Extract the (x, y) coordinate from the center of the cell holding the provided text.  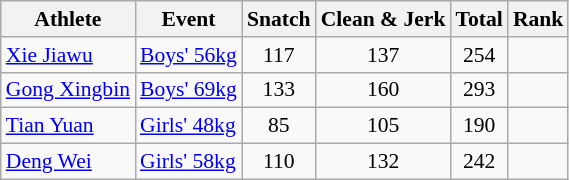
190 (480, 126)
Athlete (68, 19)
132 (384, 162)
242 (480, 162)
Boys' 69kg (188, 90)
Snatch (279, 19)
117 (279, 55)
Tian Yuan (68, 126)
Girls' 48kg (188, 126)
110 (279, 162)
137 (384, 55)
Xie Jiawu (68, 55)
105 (384, 126)
Boys' 56kg (188, 55)
Clean & Jerk (384, 19)
254 (480, 55)
133 (279, 90)
Gong Xingbin (68, 90)
Deng Wei (68, 162)
293 (480, 90)
Total (480, 19)
Girls' 58kg (188, 162)
Event (188, 19)
Rank (538, 19)
160 (384, 90)
85 (279, 126)
